Determine the [X, Y] coordinate at the center of the cell enclosing the given text.  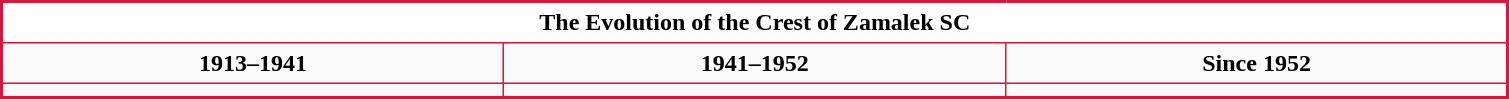
1941–1952 [755, 63]
1913–1941 [253, 63]
Since 1952 [1257, 63]
The Evolution of the Crest of Zamalek SC [756, 22]
